For the text-containing cell, return its midpoint in [x, y] coordinate format. 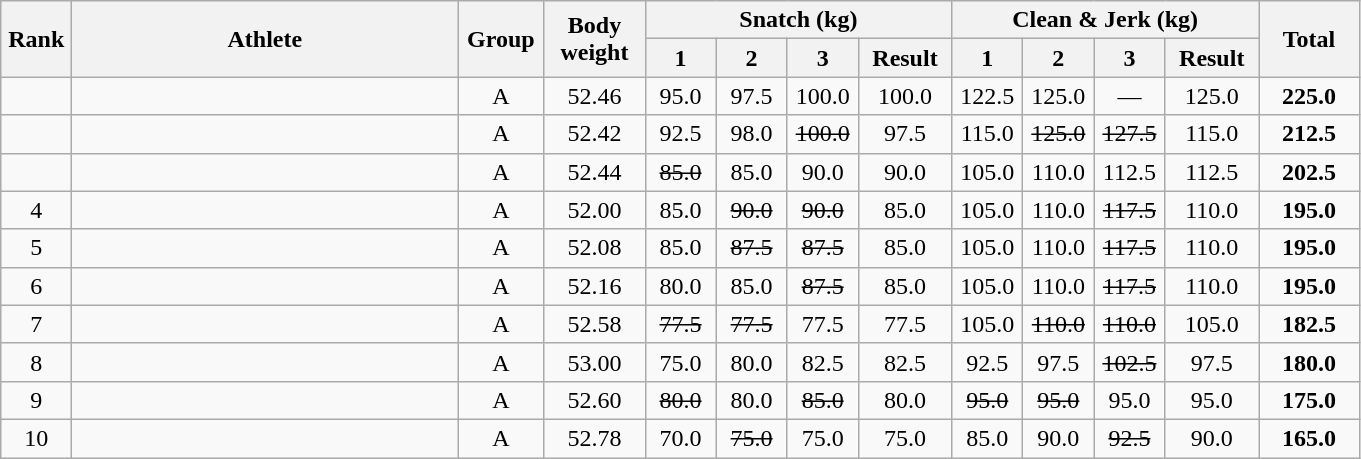
52.00 [594, 210]
8 [36, 362]
Snatch (kg) [798, 20]
53.00 [594, 362]
175.0 [1308, 400]
202.5 [1308, 172]
127.5 [1130, 134]
10 [36, 438]
102.5 [1130, 362]
98.0 [752, 134]
Group [501, 39]
225.0 [1308, 96]
Rank [36, 39]
Athlete [265, 39]
52.58 [594, 324]
52.08 [594, 248]
52.60 [594, 400]
Total [1308, 39]
70.0 [680, 438]
6 [36, 286]
5 [36, 248]
182.5 [1308, 324]
Clean & Jerk (kg) [1106, 20]
— [1130, 96]
52.46 [594, 96]
Body weight [594, 39]
122.5 [988, 96]
180.0 [1308, 362]
7 [36, 324]
52.42 [594, 134]
212.5 [1308, 134]
52.44 [594, 172]
9 [36, 400]
52.16 [594, 286]
4 [36, 210]
165.0 [1308, 438]
52.78 [594, 438]
